Pinpoint the cell where the given text exists, returning its (x, y) midpoint coordinate. 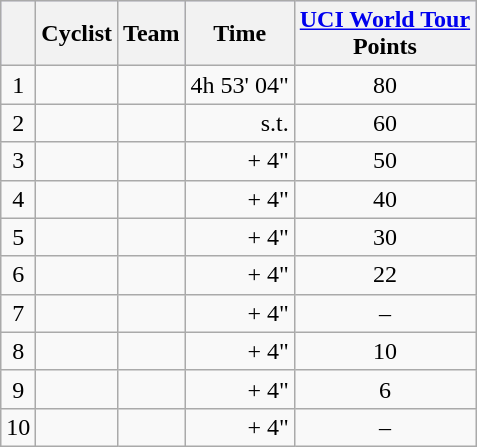
s.t. (240, 123)
1 (18, 85)
60 (384, 123)
5 (18, 237)
22 (384, 275)
50 (384, 161)
UCI World TourPoints (384, 34)
Cyclist (77, 34)
4 (18, 199)
3 (18, 161)
2 (18, 123)
4h 53' 04" (240, 85)
Time (240, 34)
Team (152, 34)
40 (384, 199)
80 (384, 85)
9 (18, 389)
8 (18, 351)
7 (18, 313)
30 (384, 237)
